From the cell containing the given text, extract its center point as [x, y] coordinate. 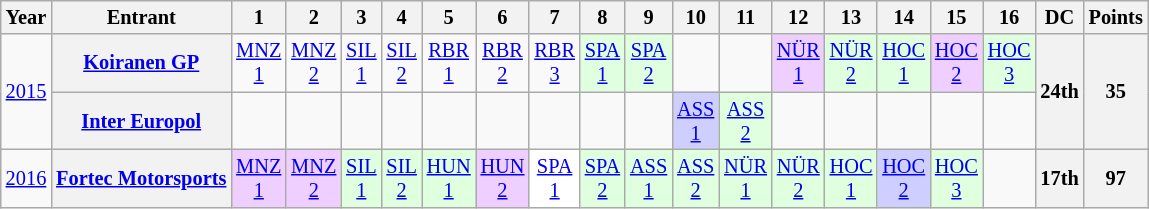
13 [852, 17]
1 [258, 17]
2016 [26, 178]
4 [401, 17]
RBR1 [449, 63]
HUN2 [503, 178]
Koiranen GP [141, 63]
24th [1059, 92]
15 [956, 17]
2 [314, 17]
Entrant [141, 17]
Year [26, 17]
35 [1116, 92]
17th [1059, 178]
14 [904, 17]
11 [746, 17]
HUN1 [449, 178]
12 [798, 17]
10 [696, 17]
5 [449, 17]
3 [361, 17]
RBR2 [503, 63]
2015 [26, 92]
16 [1010, 17]
9 [648, 17]
7 [554, 17]
8 [602, 17]
DC [1059, 17]
RBR3 [554, 63]
Inter Europol [141, 121]
97 [1116, 178]
Points [1116, 17]
Fortec Motorsports [141, 178]
6 [503, 17]
